Extract the [X, Y] coordinate from the center of the cell holding the provided text.  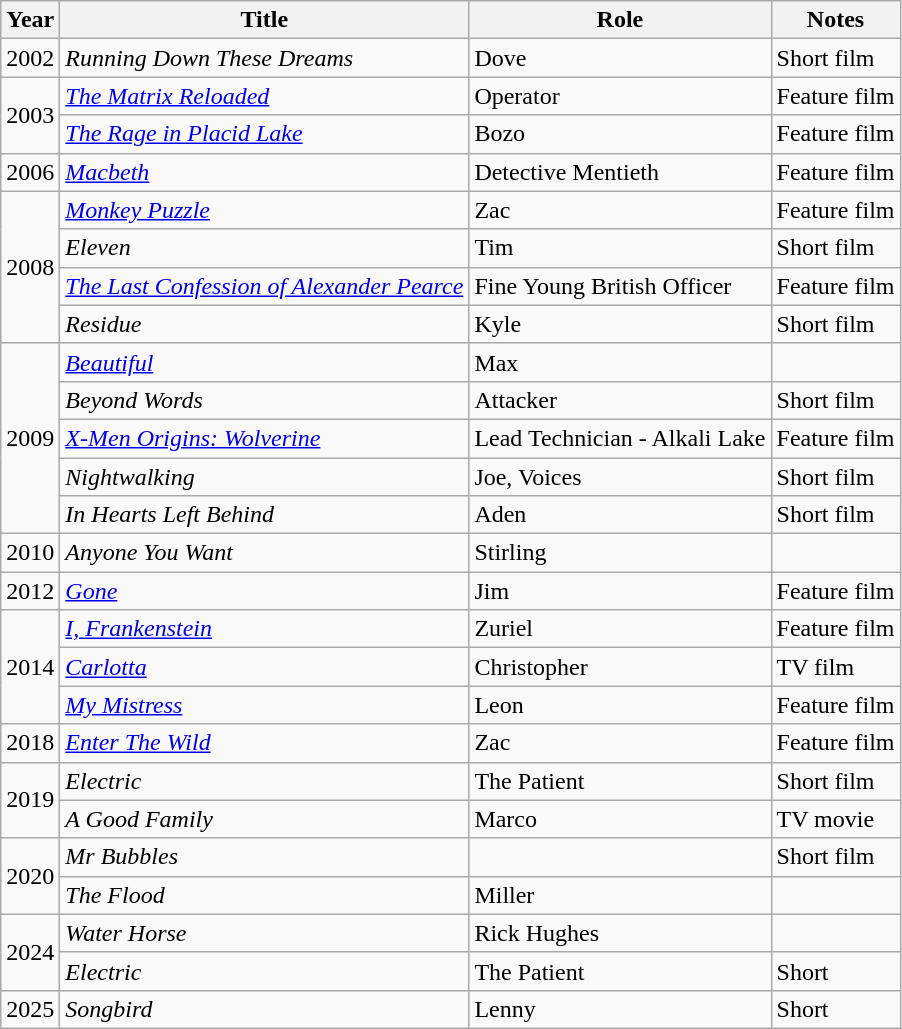
Miller [620, 895]
2010 [30, 553]
2002 [30, 58]
Attacker [620, 400]
Songbird [264, 1009]
The Flood [264, 895]
TV film [836, 667]
Leon [620, 705]
Water Horse [264, 933]
Marco [620, 819]
2014 [30, 667]
Notes [836, 20]
Detective Mentieth [620, 172]
2006 [30, 172]
2009 [30, 438]
Operator [620, 96]
Role [620, 20]
2018 [30, 743]
Monkey Puzzle [264, 210]
Beautiful [264, 362]
Max [620, 362]
X-Men Origins: Wolverine [264, 438]
A Good Family [264, 819]
Gone [264, 591]
Kyle [620, 324]
2020 [30, 876]
2003 [30, 115]
The Rage in Placid Lake [264, 134]
2008 [30, 267]
Christopher [620, 667]
Beyond Words [264, 400]
In Hearts Left Behind [264, 515]
Bozo [620, 134]
Aden [620, 515]
The Last Confession of Alexander Pearce [264, 286]
2012 [30, 591]
TV movie [836, 819]
Stirling [620, 553]
Running Down These Dreams [264, 58]
Fine Young British Officer [620, 286]
Enter The Wild [264, 743]
2025 [30, 1009]
Lead Technician - Alkali Lake [620, 438]
Joe, Voices [620, 477]
Rick Hughes [620, 933]
Anyone You Want [264, 553]
Tim [620, 248]
Zuriel [620, 629]
Lenny [620, 1009]
The Matrix Reloaded [264, 96]
Eleven [264, 248]
2024 [30, 952]
Carlotta [264, 667]
Nightwalking [264, 477]
Residue [264, 324]
I, Frankenstein [264, 629]
Mr Bubbles [264, 857]
Dove [620, 58]
2019 [30, 800]
Macbeth [264, 172]
Title [264, 20]
Jim [620, 591]
My Mistress [264, 705]
Year [30, 20]
